Determine the (X, Y) coordinate at the center of the cell enclosing the given text.  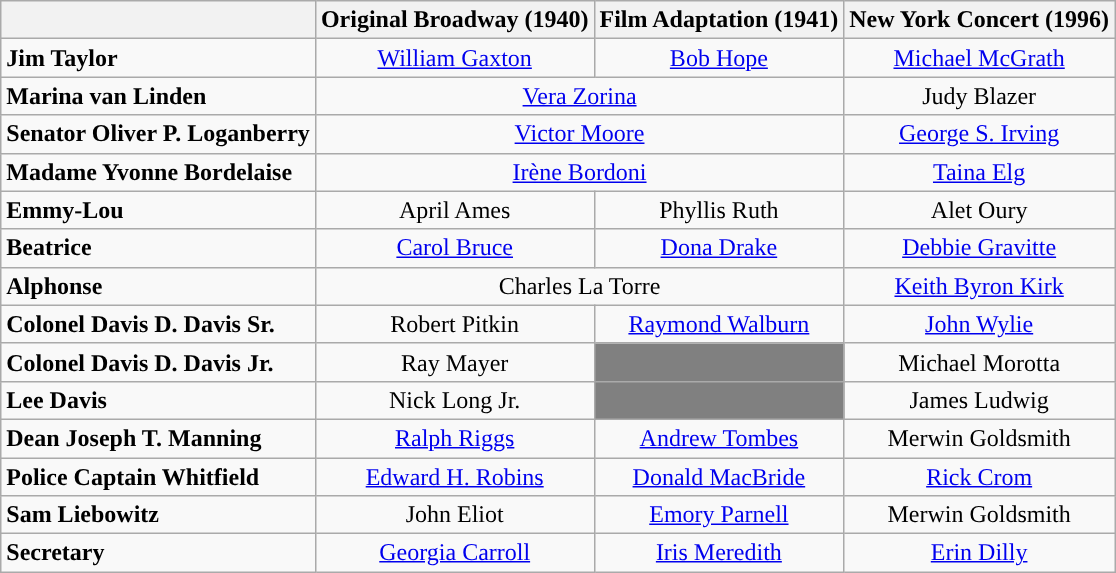
Debbie Gravitte (980, 248)
Phyllis Ruth (719, 210)
Vera Zorina (579, 96)
Beatrice (158, 248)
John Eliot (454, 515)
Colonel Davis D. Davis Sr. (158, 324)
Keith Byron Kirk (980, 286)
Erin Dilly (980, 553)
Raymond Walburn (719, 324)
Emmy-Lou (158, 210)
Charles La Torre (579, 286)
Georgia Carroll (454, 553)
Michael Morotta (980, 362)
Nick Long Jr. (454, 400)
Senator Oliver P. Loganberry (158, 134)
Alphonse (158, 286)
Emory Parnell (719, 515)
Irène Bordoni (579, 172)
Lee Davis (158, 400)
Carol Bruce (454, 248)
Iris Meredith (719, 553)
Bob Hope (719, 58)
Michael McGrath (980, 58)
Madame Yvonne Bordelaise (158, 172)
Sam Liebowitz (158, 515)
Dona Drake (719, 248)
Ralph Riggs (454, 438)
Marina van Linden (158, 96)
James Ludwig (980, 400)
Edward H. Robins (454, 477)
Donald MacBride (719, 477)
Ray Mayer (454, 362)
William Gaxton (454, 58)
Victor Moore (579, 134)
Dean Joseph T. Manning (158, 438)
Andrew Tombes (719, 438)
Jim Taylor (158, 58)
Colonel Davis D. Davis Jr. (158, 362)
Rick Crom (980, 477)
Police Captain Whitfield (158, 477)
Judy Blazer (980, 96)
Alet Oury (980, 210)
April Ames (454, 210)
George S. Irving (980, 134)
John Wylie (980, 324)
Film Adaptation (1941) (719, 20)
Original Broadway (1940) (454, 20)
Robert Pitkin (454, 324)
Taina Elg (980, 172)
New York Concert (1996) (980, 20)
Secretary (158, 553)
